Find where the given text appears and provide that cell's center as [X, Y] coordinate. 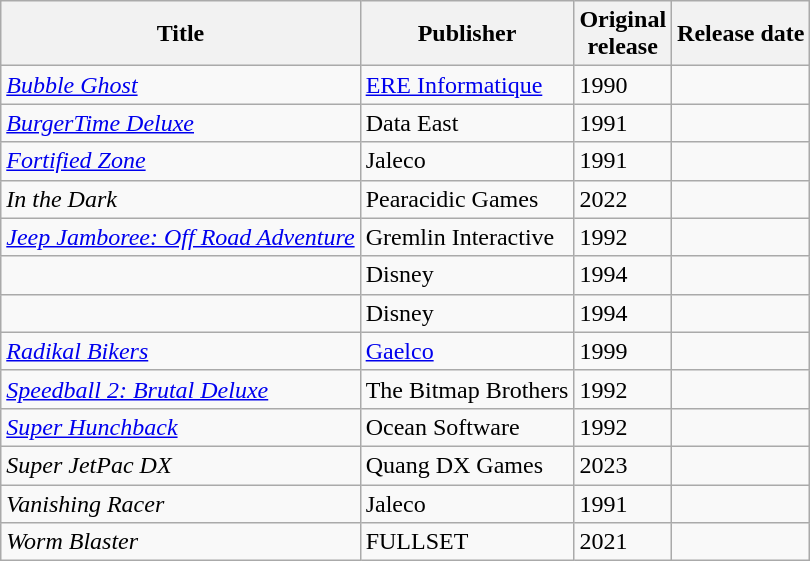
FULLSET [467, 542]
Ocean Software [467, 427]
BurgerTime Deluxe [180, 123]
Super JetPac DX [180, 465]
The Bitmap Brothers [467, 389]
Super Hunchback [180, 427]
1999 [623, 351]
Quang DX Games [467, 465]
Jeep Jamboree: Off Road Adventure [180, 237]
In the Dark [180, 199]
Speedball 2: Brutal Deluxe [180, 389]
Title [180, 34]
Gremlin Interactive [467, 237]
Pearacidic Games [467, 199]
Fortified Zone [180, 161]
Gaelco [467, 351]
Vanishing Racer [180, 503]
Worm Blaster [180, 542]
2022 [623, 199]
Release date [741, 34]
1990 [623, 85]
2021 [623, 542]
2023 [623, 465]
Bubble Ghost [180, 85]
Publisher [467, 34]
ERE Informatique [467, 85]
Originalrelease [623, 34]
Radikal Bikers [180, 351]
Data East [467, 123]
